Determine the [X, Y] coordinate at the center of the cell enclosing the given text.  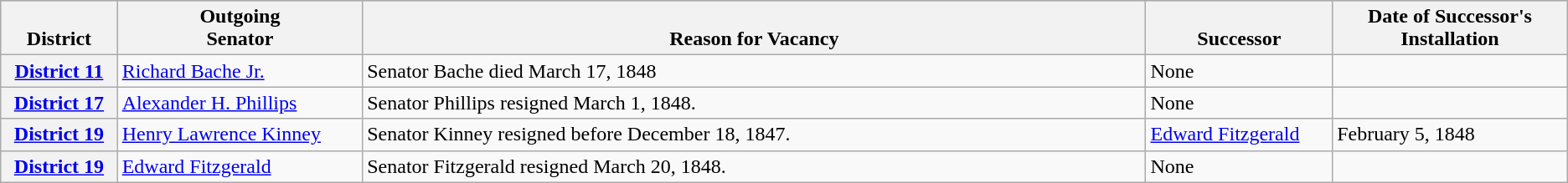
Henry Lawrence Kinney [240, 135]
Successor [1240, 28]
Senator Bache died March 17, 1848 [754, 71]
Senator Phillips resigned March 1, 1848. [754, 103]
Richard Bache Jr. [240, 71]
Senator Fitzgerald resigned March 20, 1848. [754, 166]
Date of Successor's Installation [1451, 28]
District [59, 28]
District 11 [59, 71]
Reason for Vacancy [754, 28]
February 5, 1848 [1451, 135]
Senator Kinney resigned before December 18, 1847. [754, 135]
Alexander H. Phillips [240, 103]
OutgoingSenator [240, 28]
District 17 [59, 103]
